Output the [X, Y] coordinate of the center of the cell containing the given text.  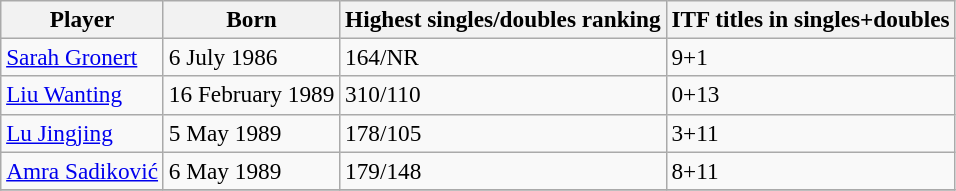
0+13 [810, 95]
6 May 1989 [251, 170]
Lu Jingjing [82, 133]
178/105 [503, 133]
310/110 [503, 95]
ITF titles in singles+doubles [810, 19]
9+1 [810, 57]
5 May 1989 [251, 133]
8+11 [810, 170]
6 July 1986 [251, 57]
Highest singles/doubles ranking [503, 19]
16 February 1989 [251, 95]
3+11 [810, 133]
Amra Sadiković [82, 170]
Born [251, 19]
Player [82, 19]
179/148 [503, 170]
Liu Wanting [82, 95]
164/NR [503, 57]
Sarah Gronert [82, 57]
